Determine the (x, y) coordinate at the center of the cell enclosing the given text.  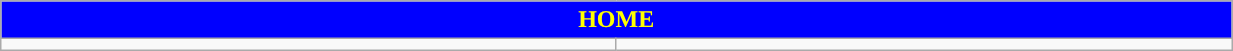
HOME (616, 20)
